Output the (x, y) coordinate of the center of the cell containing the given text.  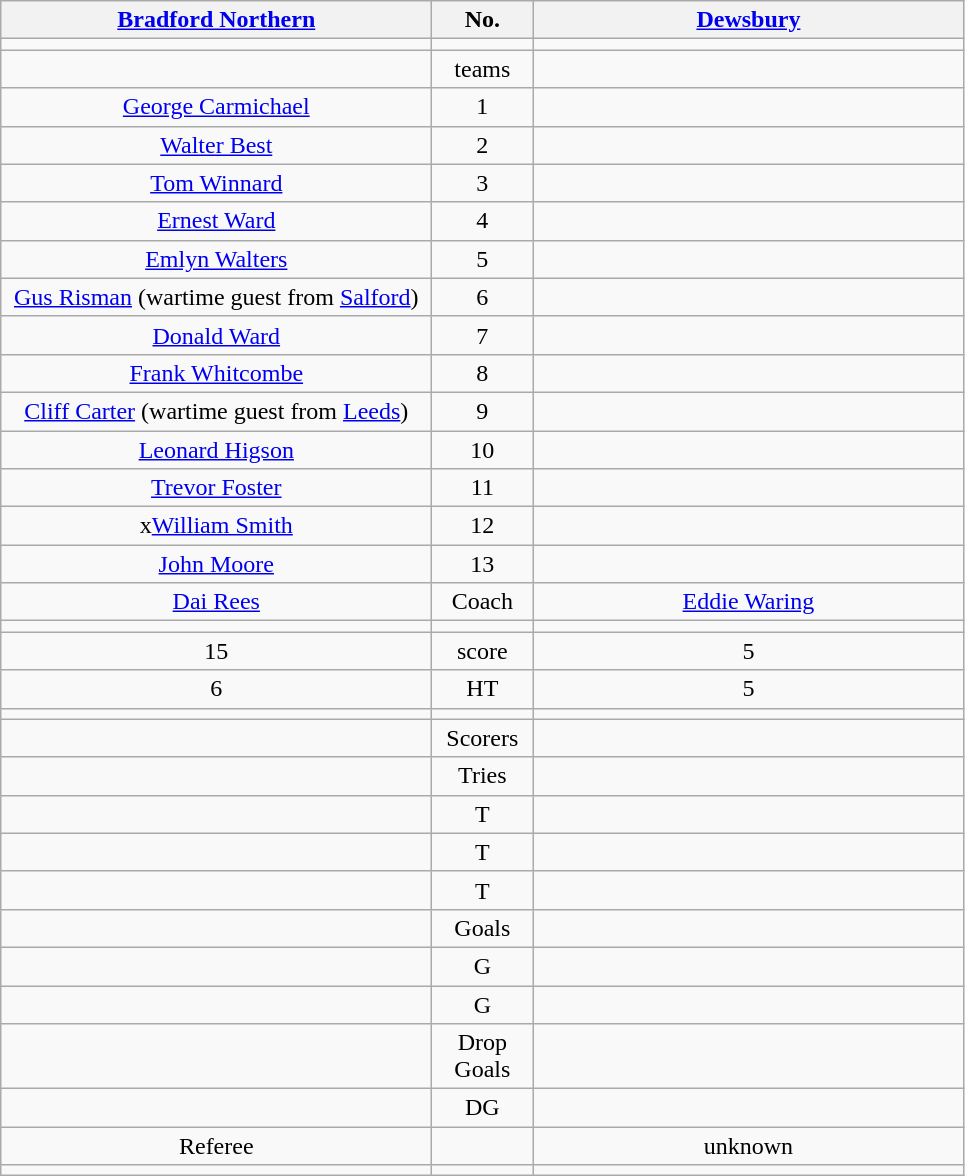
teams (482, 69)
11 (482, 488)
HT (482, 689)
12 (482, 526)
unknown (748, 1146)
Eddie Waring (748, 602)
Trevor Foster (216, 488)
Goals (482, 928)
13 (482, 564)
Drop Goals (482, 1056)
10 (482, 449)
Ernest Ward (216, 221)
Dewsbury (748, 20)
John Moore (216, 564)
9 (482, 411)
2 (482, 145)
Frank Whitcombe (216, 373)
15 (216, 651)
Scorers (482, 738)
Donald Ward (216, 335)
Cliff Carter (wartime guest from Leeds) (216, 411)
Emlyn Walters (216, 259)
Tom Winnard (216, 183)
Bradford Northern (216, 20)
Dai Rees (216, 602)
1 (482, 107)
Coach (482, 602)
George Carmichael (216, 107)
Gus Risman (wartime guest from Salford) (216, 297)
DG (482, 1108)
Walter Best (216, 145)
7 (482, 335)
Leonard Higson (216, 449)
xWilliam Smith (216, 526)
8 (482, 373)
Tries (482, 776)
score (482, 651)
No. (482, 20)
3 (482, 183)
Referee (216, 1146)
4 (482, 221)
